Scan for the cell matching the given text and deliver its (x, y) coordinate at center. 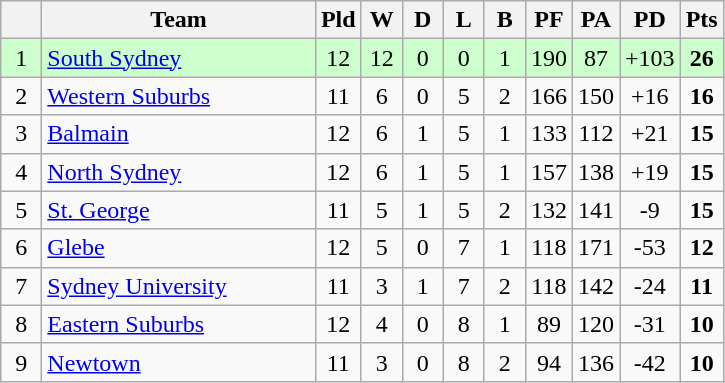
B (504, 20)
-53 (650, 248)
+21 (650, 134)
-9 (650, 210)
Eastern Suburbs (179, 324)
138 (596, 172)
Glebe (179, 248)
89 (548, 324)
9 (22, 362)
16 (702, 96)
-31 (650, 324)
Pld (338, 20)
L (464, 20)
PD (650, 20)
87 (596, 58)
D (422, 20)
-42 (650, 362)
132 (548, 210)
North Sydney (179, 172)
120 (596, 324)
W (382, 20)
26 (702, 58)
142 (596, 286)
Western Suburbs (179, 96)
PA (596, 20)
Sydney University (179, 286)
+103 (650, 58)
-24 (650, 286)
150 (596, 96)
South Sydney (179, 58)
136 (596, 362)
+19 (650, 172)
141 (596, 210)
Team (179, 20)
St. George (179, 210)
94 (548, 362)
+16 (650, 96)
166 (548, 96)
157 (548, 172)
PF (548, 20)
Newtown (179, 362)
Balmain (179, 134)
Pts (702, 20)
171 (596, 248)
190 (548, 58)
112 (596, 134)
133 (548, 134)
